Return (X, Y) of the center of cell containing provided text 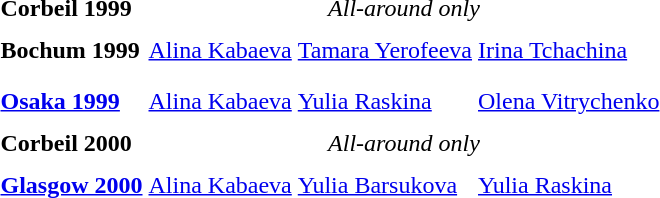
Yulia Raskina (384, 101)
Tamara Yerofeeva (384, 50)
